Capture the cell that displays the provided text and extract its [X, Y] central coordinate. 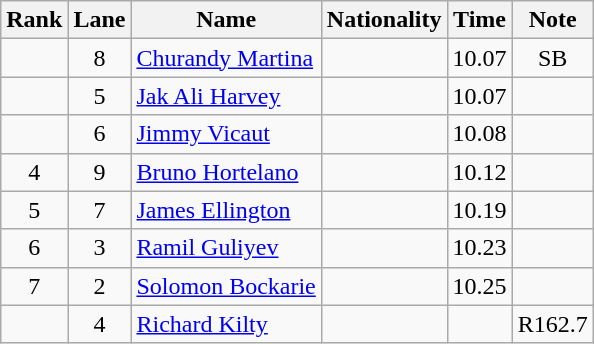
Solomon Bockarie [226, 286]
10.25 [480, 286]
10.08 [480, 134]
Time [480, 20]
SB [552, 58]
3 [100, 248]
Ramil Guliyev [226, 248]
Nationality [384, 20]
2 [100, 286]
Richard Kilty [226, 324]
Name [226, 20]
Churandy Martina [226, 58]
10.23 [480, 248]
Rank [34, 20]
Note [552, 20]
Bruno Hortelano [226, 172]
10.12 [480, 172]
8 [100, 58]
James Ellington [226, 210]
9 [100, 172]
R162.7 [552, 324]
Jimmy Vicaut [226, 134]
10.19 [480, 210]
Jak Ali Harvey [226, 96]
Lane [100, 20]
